Scan for the cell matching the given text and deliver its (x, y) coordinate at center. 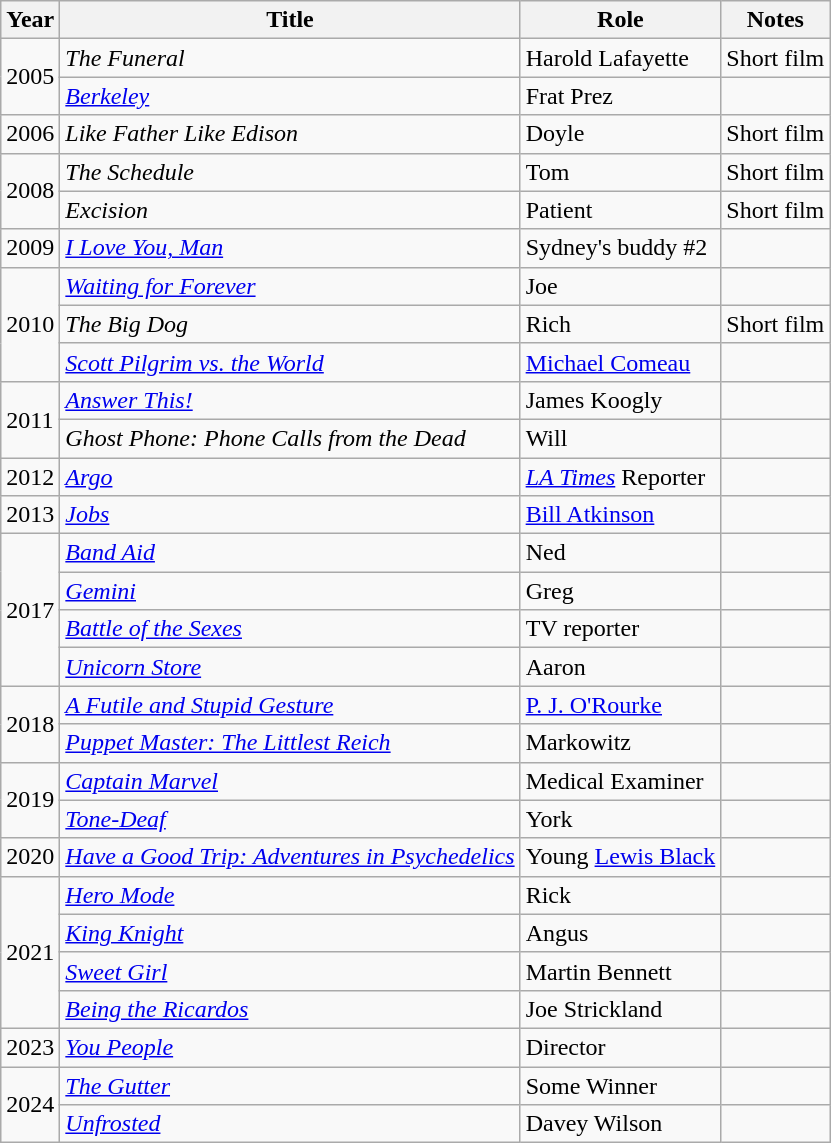
Ghost Phone: Phone Calls from the Dead (290, 438)
The Gutter (290, 1085)
Joe Strickland (620, 1009)
LA Times Reporter (620, 477)
Medical Examiner (620, 781)
2011 (30, 419)
Markowitz (620, 743)
Michael Comeau (620, 362)
2023 (30, 1047)
2021 (30, 952)
York (620, 819)
Will (620, 438)
Puppet Master: The Littlest Reich (290, 743)
Argo (290, 477)
Waiting for Forever (290, 286)
Battle of the Sexes (290, 629)
Bill Atkinson (620, 515)
2013 (30, 515)
You People (290, 1047)
Frat Prez (620, 96)
TV reporter (620, 629)
2024 (30, 1104)
Scott Pilgrim vs. the World (290, 362)
Unicorn Store (290, 667)
Band Aid (290, 553)
Aaron (620, 667)
James Koogly (620, 400)
Director (620, 1047)
2019 (30, 800)
Angus (620, 933)
2005 (30, 77)
Greg (620, 591)
2012 (30, 477)
Davey Wilson (620, 1124)
Sweet Girl (290, 971)
2018 (30, 724)
Year (30, 20)
P. J. O'Rourke (620, 705)
2010 (30, 324)
Have a Good Trip: Adventures in Psychedelics (290, 857)
I Love You, Man (290, 248)
Patient (620, 210)
The Schedule (290, 172)
2020 (30, 857)
Rich (620, 324)
2017 (30, 610)
King Knight (290, 933)
Doyle (620, 134)
Martin Bennett (620, 971)
The Big Dog (290, 324)
Ned (620, 553)
Berkeley (290, 96)
Hero Mode (290, 895)
2006 (30, 134)
Being the Ricardos (290, 1009)
Sydney's buddy #2 (620, 248)
Young Lewis Black (620, 857)
Tom (620, 172)
Unfrosted (290, 1124)
Answer This! (290, 400)
Rick (620, 895)
2009 (30, 248)
Excision (290, 210)
Joe (620, 286)
Gemini (290, 591)
Role (620, 20)
Harold Lafayette (620, 58)
A Futile and Stupid Gesture (290, 705)
2008 (30, 191)
Some Winner (620, 1085)
Tone-Deaf (290, 819)
The Funeral (290, 58)
Notes (776, 20)
Title (290, 20)
Like Father Like Edison (290, 134)
Captain Marvel (290, 781)
Jobs (290, 515)
